Output the [X, Y] coordinate of the center of the cell containing the given text.  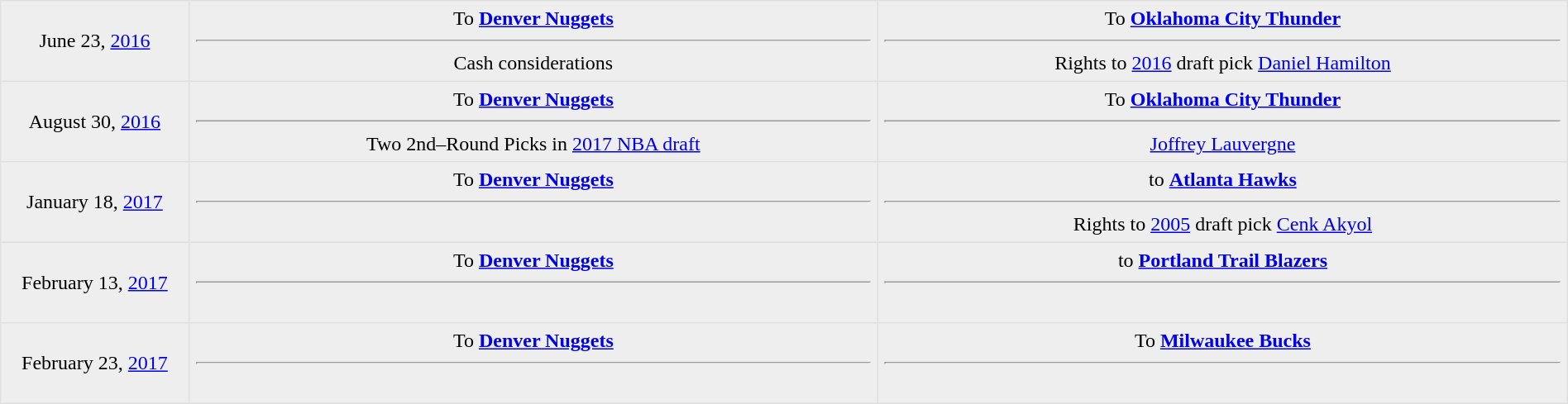
February 13, 2017 [94, 283]
June 23, 2016 [94, 41]
To Oklahoma City Thunder Joffrey Lauvergne [1223, 121]
To Denver NuggetsCash considerations [533, 41]
To Denver NuggetsTwo 2nd–Round Picks in 2017 NBA draft [533, 121]
February 23, 2017 [94, 364]
to Portland Trail Blazers [1223, 283]
To Oklahoma City ThunderRights to 2016 draft pick Daniel Hamilton [1223, 41]
To Milwaukee Bucks [1223, 364]
August 30, 2016 [94, 121]
to Atlanta HawksRights to 2005 draft pick Cenk Akyol [1223, 202]
January 18, 2017 [94, 202]
